Extract the [x, y] coordinate from the center of the cell holding the provided text.  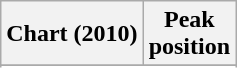
Peakposition [189, 34]
Chart (2010) [72, 34]
